Locate the cell with the specified text and output its (x, y) center coordinate. 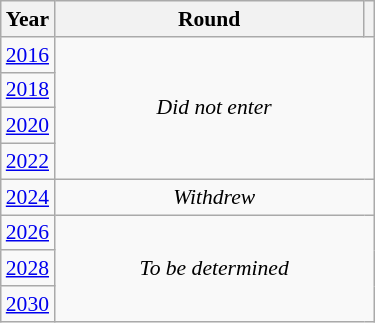
Year (28, 19)
2028 (28, 269)
2020 (28, 126)
2026 (28, 233)
Withdrew (214, 197)
To be determined (214, 268)
Did not enter (214, 108)
2030 (28, 304)
Round (209, 19)
2022 (28, 162)
2018 (28, 90)
2024 (28, 197)
2016 (28, 55)
